Find where the given text appears and provide that cell's center as [X, Y] coordinate. 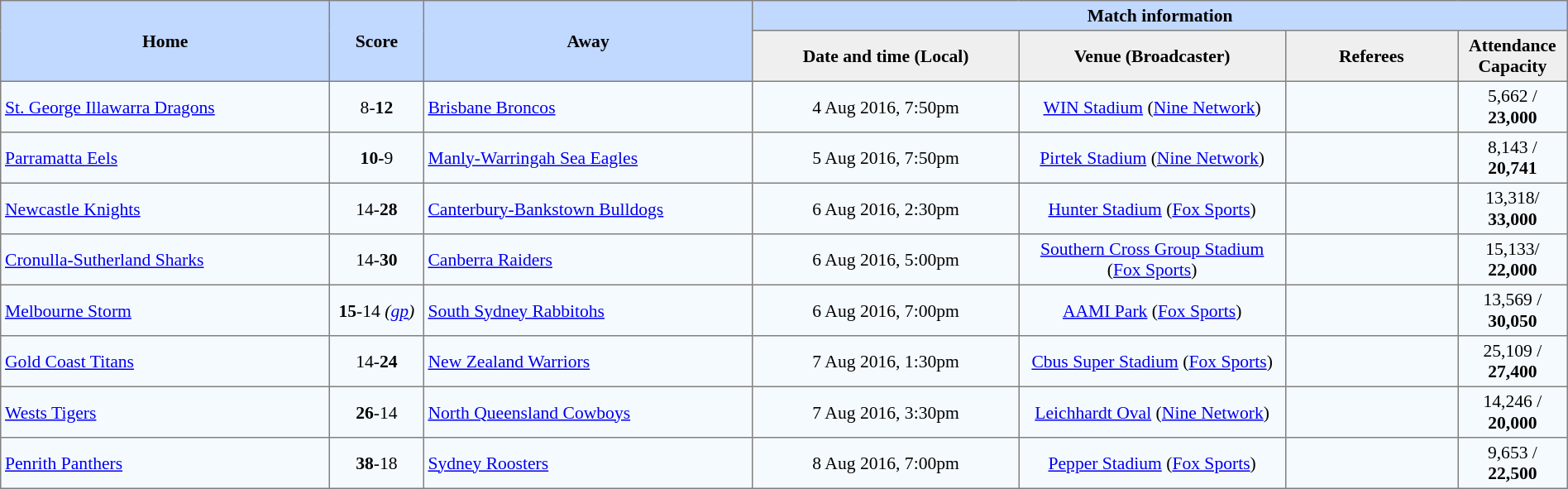
South Sydney Rabbitohs [588, 310]
6 Aug 2016, 5:00pm [886, 260]
14-28 [377, 209]
15,133/ 22,000 [1513, 260]
6 Aug 2016, 2:30pm [886, 209]
St. George Illawarra Dragons [165, 107]
Newcastle Knights [165, 209]
AAMI Park (Fox Sports) [1152, 310]
10-9 [377, 158]
Manly-Warringah Sea Eagles [588, 158]
Penrith Panthers [165, 463]
Match information [1159, 16]
8-12 [377, 107]
North Queensland Cowboys [588, 412]
6 Aug 2016, 7:00pm [886, 310]
New Zealand Warriors [588, 362]
38-18 [377, 463]
25,109 / 27,400 [1513, 362]
14,246 / 20,000 [1513, 412]
Attendance Capacity [1513, 56]
Referees [1371, 56]
Venue (Broadcaster) [1152, 56]
WIN Stadium (Nine Network) [1152, 107]
7 Aug 2016, 1:30pm [886, 362]
Hunter Stadium (Fox Sports) [1152, 209]
Home [165, 41]
5,662 / 23,000 [1513, 107]
Canberra Raiders [588, 260]
Sydney Roosters [588, 463]
5 Aug 2016, 7:50pm [886, 158]
Cronulla-Sutherland Sharks [165, 260]
Gold Coast Titans [165, 362]
8,143 / 20,741 [1513, 158]
Away [588, 41]
15-14 (gp) [377, 310]
Pepper Stadium (Fox Sports) [1152, 463]
13,318/ 33,000 [1513, 209]
13,569 / 30,050 [1513, 310]
Southern Cross Group Stadium (Fox Sports) [1152, 260]
Cbus Super Stadium (Fox Sports) [1152, 362]
Canterbury-Bankstown Bulldogs [588, 209]
Brisbane Broncos [588, 107]
Wests Tigers [165, 412]
Parramatta Eels [165, 158]
7 Aug 2016, 3:30pm [886, 412]
26-14 [377, 412]
9,653 / 22,500 [1513, 463]
Date and time (Local) [886, 56]
Leichhardt Oval (Nine Network) [1152, 412]
14-24 [377, 362]
4 Aug 2016, 7:50pm [886, 107]
14-30 [377, 260]
8 Aug 2016, 7:00pm [886, 463]
Pirtek Stadium (Nine Network) [1152, 158]
Score [377, 41]
Melbourne Storm [165, 310]
